Find where the given text appears and provide that cell's center as (x, y) coordinate. 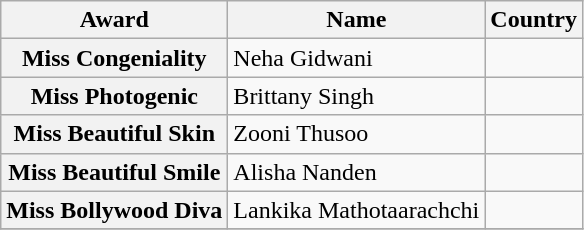
Alisha Nanden (356, 172)
Country (534, 20)
Miss Bollywood Diva (114, 210)
Miss Beautiful Smile (114, 172)
Brittany Singh (356, 96)
Zooni Thusoo (356, 134)
Neha Gidwani (356, 58)
Miss Congeniality (114, 58)
Lankika Mathotaarachchi (356, 210)
Miss Beautiful Skin (114, 134)
Name (356, 20)
Award (114, 20)
Miss Photogenic (114, 96)
